Return the (x, y) coordinate for the center point of the cell that contains the specified text.  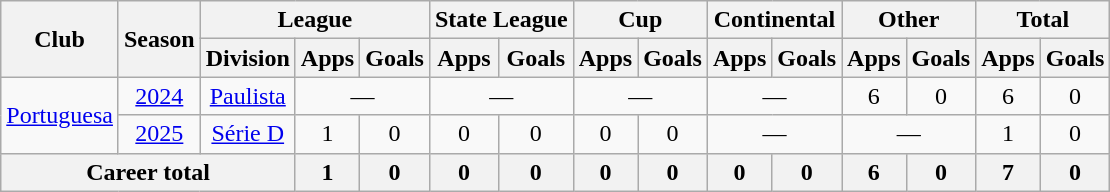
Career total (148, 172)
League (314, 20)
Paulista (248, 96)
Portuguesa (60, 115)
Other (909, 20)
Série D (248, 134)
Club (60, 39)
Season (159, 39)
Cup (640, 20)
2025 (159, 134)
7 (1008, 172)
Continental (774, 20)
State League (501, 20)
Total (1043, 20)
2024 (159, 96)
Division (248, 58)
